Identify which cell holds the provided text, then report its [x, y] central coordinate. 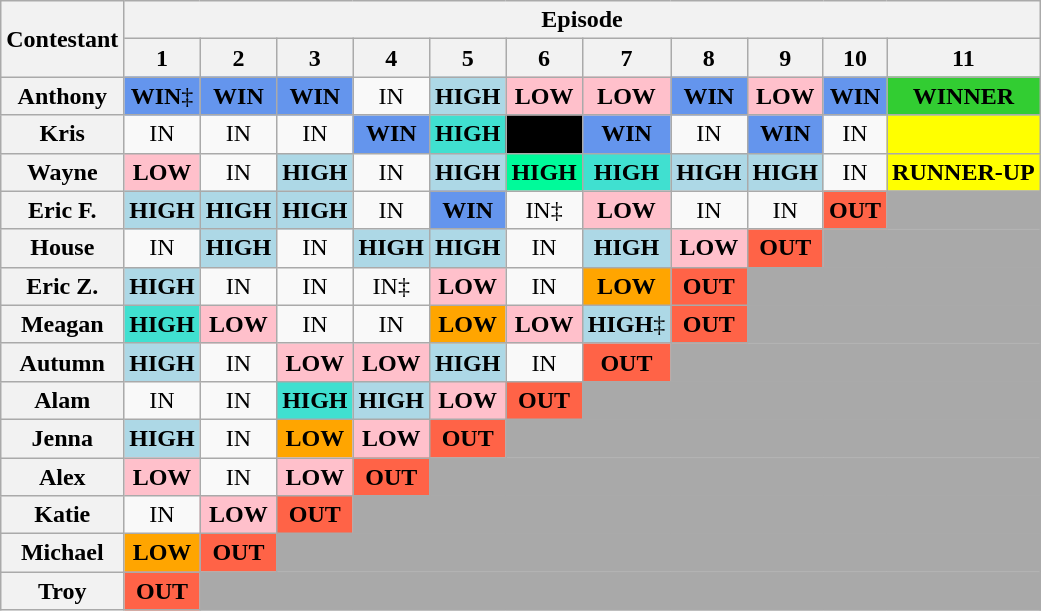
House [62, 248]
8 [709, 58]
Autumn [62, 362]
Contestant [62, 39]
7 [626, 58]
Wayne [62, 172]
Eric Z. [62, 286]
WINNER [964, 96]
9 [785, 58]
Alam [62, 400]
Eric F. [62, 210]
Kris [62, 134]
6 [544, 58]
2 [238, 58]
Troy [62, 591]
1 [162, 58]
11 [964, 58]
4 [391, 58]
10 [854, 58]
Jenna [62, 438]
3 [315, 58]
Anthony [62, 96]
Episode [582, 20]
WIN‡ [162, 96]
Michael [62, 553]
Katie [62, 515]
Alex [62, 477]
HIGH‡ [626, 324]
5 [467, 58]
RUNNER-UP [964, 172]
Meagan [62, 324]
